Scan for the cell matching the given text and deliver its [X, Y] coordinate at center. 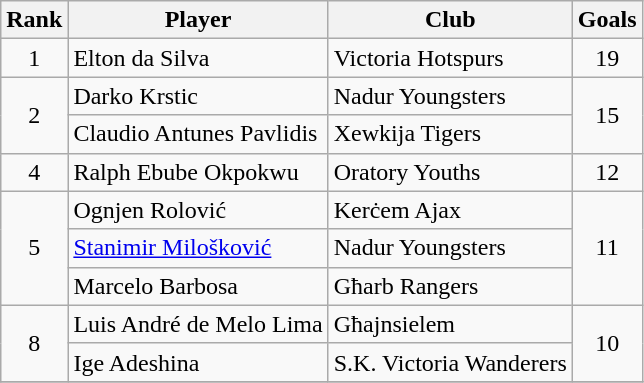
12 [607, 172]
Marcelo Barbosa [198, 286]
10 [607, 343]
2 [34, 115]
Claudio Antunes Pavlidis [198, 134]
Għajnsielem [450, 324]
Goals [607, 20]
Kerċem Ajax [450, 210]
Elton da Silva [198, 58]
19 [607, 58]
Darko Krstic [198, 96]
Ige Adeshina [198, 362]
15 [607, 115]
Oratory Youths [450, 172]
Xewkija Tigers [450, 134]
Stanimir Milošković [198, 248]
Rank [34, 20]
Player [198, 20]
Għarb Rangers [450, 286]
8 [34, 343]
11 [607, 248]
Club [450, 20]
Ralph Ebube Okpokwu [198, 172]
4 [34, 172]
Victoria Hotspurs [450, 58]
S.K. Victoria Wanderers [450, 362]
Luis André de Melo Lima [198, 324]
5 [34, 248]
1 [34, 58]
Ognjen Rolović [198, 210]
